Return the (x, y) coordinate for the center point of the cell that contains the specified text.  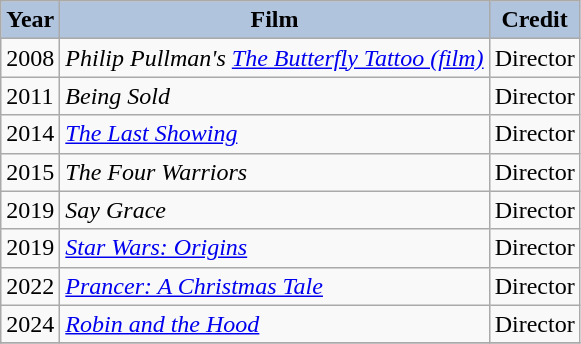
Being Sold (274, 96)
The Four Warriors (274, 172)
Year (30, 20)
2015 (30, 172)
Philip Pullman's The Butterfly Tattoo (film) (274, 58)
Prancer: A Christmas Tale (274, 286)
2024 (30, 324)
Say Grace (274, 210)
2008 (30, 58)
Film (274, 20)
Credit (534, 20)
The Last Showing (274, 134)
2011 (30, 96)
2014 (30, 134)
Star Wars: Origins (274, 248)
2022 (30, 286)
Robin and the Hood (274, 324)
